Provide the [x, y] coordinate of the cell's center where the given text is located.  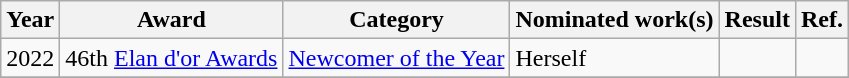
Award [172, 20]
Result [757, 20]
46th Elan d'or Awards [172, 58]
Category [396, 20]
Nominated work(s) [614, 20]
2022 [30, 58]
Year [30, 20]
Newcomer of the Year [396, 58]
Herself [614, 58]
Ref. [822, 20]
